For the text-containing cell, return its midpoint in (X, Y) coordinate format. 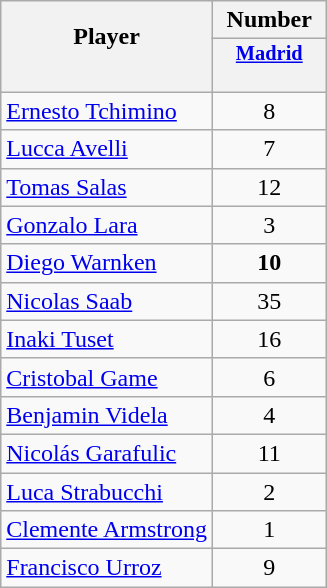
9 (269, 568)
Ernesto Tchimino (107, 111)
Inaki Tuset (107, 339)
16 (269, 339)
Lucca Avelli (107, 149)
Number (269, 20)
Gonzalo Lara (107, 225)
7 (269, 149)
8 (269, 111)
Madrid (269, 54)
1 (269, 530)
Nicolás Garafulic (107, 453)
2 (269, 491)
Luca Strabucchi (107, 491)
11 (269, 453)
35 (269, 301)
Cristobal Game (107, 377)
4 (269, 415)
Tomas Salas (107, 187)
Clemente Armstrong (107, 530)
Benjamin Videla (107, 415)
Francisco Urroz (107, 568)
10 (269, 263)
6 (269, 377)
3 (269, 225)
12 (269, 187)
Diego Warnken (107, 263)
Player (107, 36)
Nicolas Saab (107, 301)
